Pinpoint the cell where the given text exists, returning its [X, Y] midpoint coordinate. 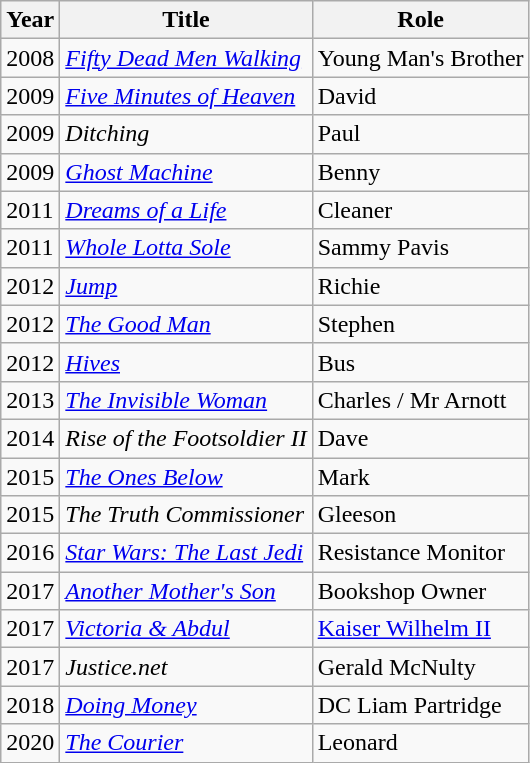
2014 [30, 438]
Doing Money [186, 705]
2013 [30, 400]
Paul [420, 134]
Whole Lotta Sole [186, 248]
Hives [186, 362]
Leonard [420, 743]
2020 [30, 743]
Sammy Pavis [420, 248]
Dreams of a Life [186, 210]
Bookshop Owner [420, 591]
Five Minutes of Heaven [186, 96]
Justice.net [186, 667]
Role [420, 20]
Year [30, 20]
Victoria & Abdul [186, 629]
The Invisible Woman [186, 400]
Gleeson [420, 515]
2018 [30, 705]
Title [186, 20]
Rise of the Footsoldier II [186, 438]
Ditching [186, 134]
Charles / Mr Arnott [420, 400]
Cleaner [420, 210]
2016 [30, 553]
Gerald McNulty [420, 667]
Young Man's Brother [420, 58]
Resistance Monitor [420, 553]
Stephen [420, 324]
Dave [420, 438]
The Ones Below [186, 477]
Benny [420, 172]
The Good Man [186, 324]
Star Wars: The Last Jedi [186, 553]
Fifty Dead Men Walking [186, 58]
DC Liam Partridge [420, 705]
David [420, 96]
Mark [420, 477]
Richie [420, 286]
The Courier [186, 743]
Ghost Machine [186, 172]
The Truth Commissioner [186, 515]
Jump [186, 286]
Another Mother's Son [186, 591]
Bus [420, 362]
Kaiser Wilhelm II [420, 629]
2008 [30, 58]
